Pinpoint the cell where the given text exists, returning its [x, y] midpoint coordinate. 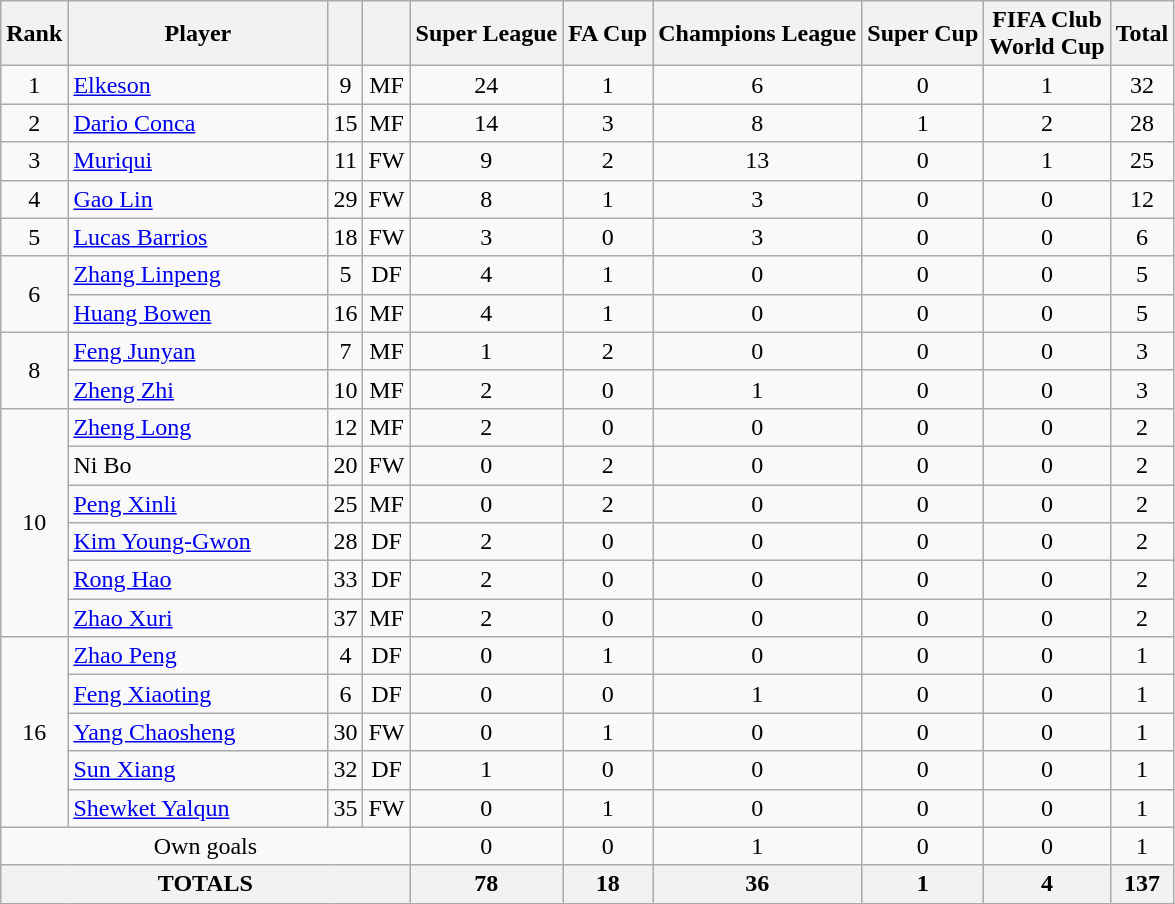
24 [486, 85]
36 [758, 884]
Super League [486, 34]
Zhang Linpeng [198, 275]
78 [486, 884]
33 [346, 580]
137 [1142, 884]
15 [346, 123]
29 [346, 199]
Kim Young-Gwon [198, 542]
20 [346, 465]
Zhao Xuri [198, 618]
Player [198, 34]
Huang Bowen [198, 313]
Zheng Zhi [198, 389]
Feng Xiaoting [198, 694]
FA Cup [608, 34]
Zheng Long [198, 427]
FIFA ClubWorld Cup [1047, 34]
Zhao Peng [198, 656]
Own goals [206, 846]
Rong Hao [198, 580]
Gao Lin [198, 199]
11 [346, 161]
35 [346, 808]
Ni Bo [198, 465]
Muriqui [198, 161]
Total [1142, 34]
Sun Xiang [198, 770]
Shewket Yalqun [198, 808]
14 [486, 123]
Lucas Barrios [198, 237]
Super Cup [923, 34]
Elkeson [198, 85]
Dario Conca [198, 123]
TOTALS [206, 884]
13 [758, 161]
37 [346, 618]
7 [346, 351]
Champions League [758, 34]
30 [346, 732]
Peng Xinli [198, 503]
Feng Junyan [198, 351]
Yang Chaosheng [198, 732]
Rank [34, 34]
